Capture the cell that displays the provided text and extract its (x, y) central coordinate. 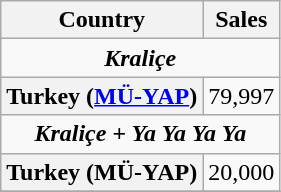
Sales (242, 20)
20,000 (242, 172)
Kraliçe (140, 58)
79,997 (242, 96)
Country (102, 20)
Kraliçe + Ya Ya Ya Ya (140, 134)
